For the text-containing cell, return its midpoint in [X, Y] coordinate format. 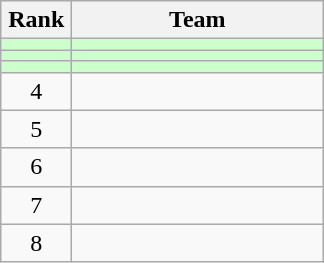
4 [36, 91]
8 [36, 243]
Rank [36, 20]
6 [36, 167]
7 [36, 205]
Team [198, 20]
5 [36, 129]
